Detect which cell encompasses the target text, then output its [x, y] center coordinate. 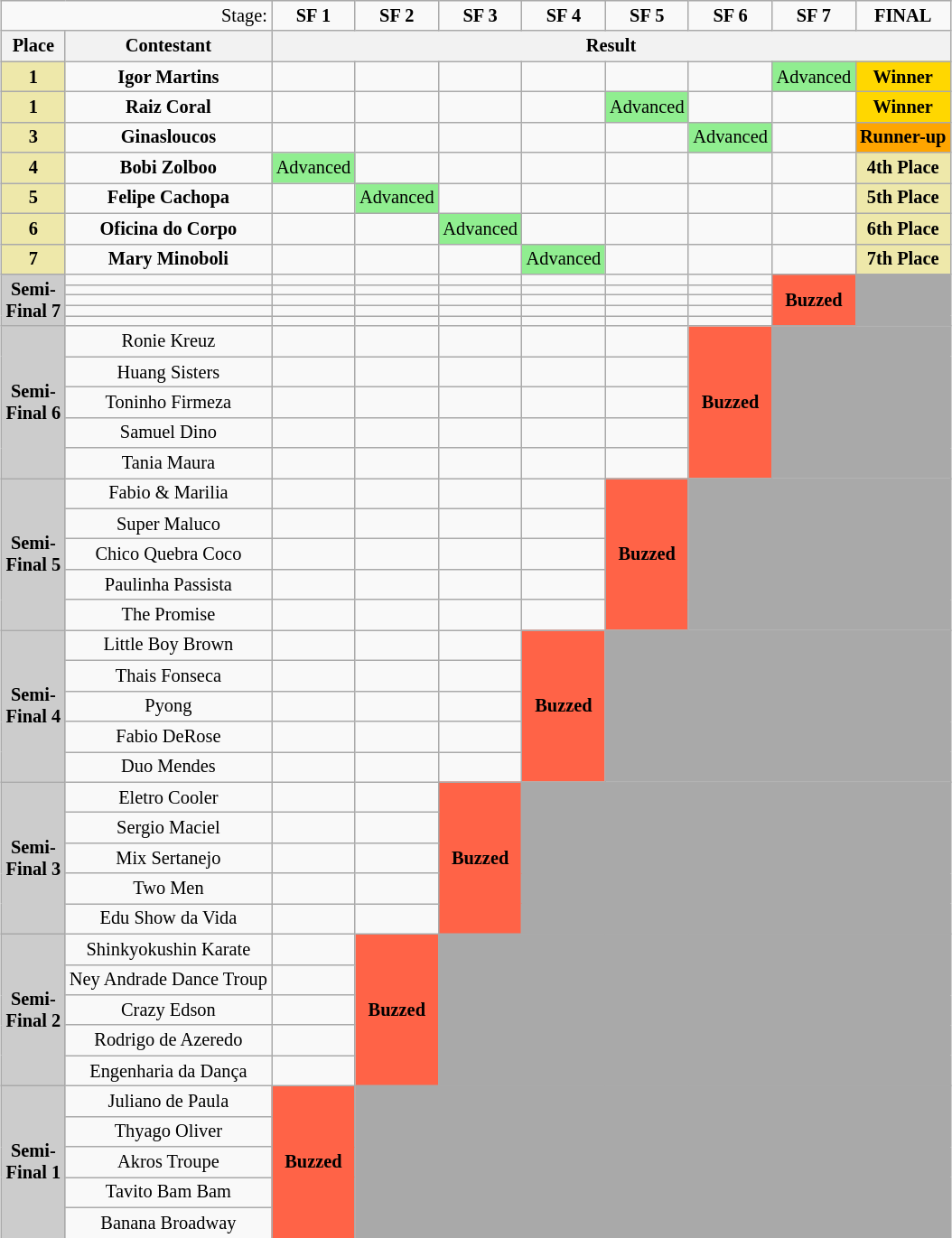
Engenharia da Dança [168, 1071]
FINAL [903, 15]
Crazy Edson [168, 1010]
Super Maluco [168, 524]
SF 6 [730, 15]
Semi-Final 7 [33, 300]
The Promise [168, 615]
Bobi Zolboo [168, 168]
Semi-Final 6 [33, 402]
SF 7 [814, 15]
Stage: [137, 15]
Ronie Kreuz [168, 341]
5 [33, 198]
7 [33, 259]
Juliano de Paula [168, 1101]
SF 1 [313, 15]
Semi-Final 5 [33, 554]
Huang Sisters [168, 372]
Mary Minoboli [168, 259]
Semi-Final 2 [33, 1010]
Place [33, 46]
SF 5 [647, 15]
Eletro Cooler [168, 797]
Thais Fonseca [168, 675]
5th Place [903, 198]
Pyong [168, 706]
Ginasloucos [168, 137]
Paulinha Passista [168, 584]
Toninho Firmeza [168, 402]
Raiz Coral [168, 107]
Semi-Final 4 [33, 705]
Fabio DeRose [168, 736]
SF 3 [480, 15]
Samuel Dino [168, 433]
SF 2 [397, 15]
4 [33, 168]
6 [33, 228]
Ney Andrade Dance Troup [168, 980]
4th Place [903, 168]
Igor Martins [168, 77]
Tania Maura [168, 463]
Oficina do Corpo [168, 228]
Duo Mendes [168, 767]
Mix Sertanejo [168, 858]
6th Place [903, 228]
Edu Show da Vida [168, 918]
Semi-Final 3 [33, 858]
Tavito Bam Bam [168, 1192]
Shinkyokushin Karate [168, 949]
Thyago Oliver [168, 1131]
Banana Broadway [168, 1223]
Two Men [168, 889]
Little Boy Brown [168, 645]
Contestant [168, 46]
3 [33, 137]
Fabio & Marilia [168, 493]
Sergio Maciel [168, 827]
Akros Troupe [168, 1162]
Result [611, 46]
Felipe Cachopa [168, 198]
Runner-up [903, 137]
7th Place [903, 259]
Semi-Final 1 [33, 1161]
SF 4 [564, 15]
Chico Quebra Coco [168, 554]
Rodrigo de Azeredo [168, 1040]
